Pinpoint the cell where the given text exists, returning its (x, y) midpoint coordinate. 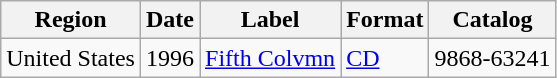
Catalog (492, 20)
Format (385, 20)
Region (71, 20)
United States (71, 58)
9868-63241 (492, 58)
Date (170, 20)
Label (270, 20)
Fifth Colvmn (270, 58)
CD (385, 58)
1996 (170, 58)
